Detect which cell encompasses the target text, then output its (X, Y) center coordinate. 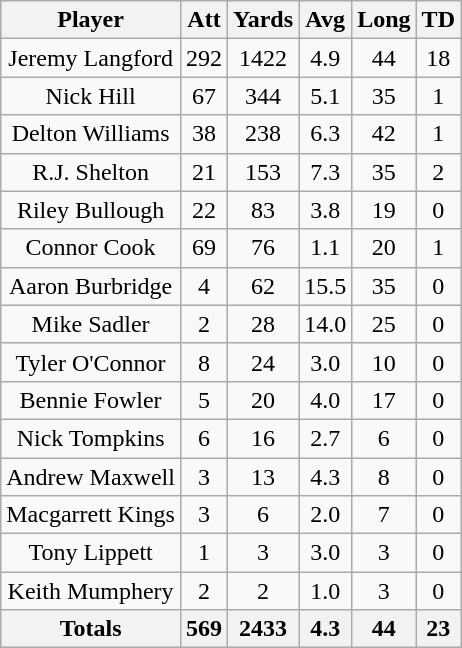
344 (264, 96)
Mike Sadler (91, 324)
238 (264, 134)
10 (384, 362)
Jeremy Langford (91, 58)
Nick Hill (91, 96)
15.5 (326, 286)
5.1 (326, 96)
38 (204, 134)
Player (91, 20)
Tyler O'Connor (91, 362)
76 (264, 248)
28 (264, 324)
4 (204, 286)
4.9 (326, 58)
292 (204, 58)
42 (384, 134)
17 (384, 400)
21 (204, 172)
18 (438, 58)
13 (264, 477)
1.1 (326, 248)
TD (438, 20)
4.0 (326, 400)
Andrew Maxwell (91, 477)
Keith Mumphery (91, 591)
7.3 (326, 172)
16 (264, 438)
67 (204, 96)
1.0 (326, 591)
1422 (264, 58)
Riley Bullough (91, 210)
22 (204, 210)
Long (384, 20)
Bennie Fowler (91, 400)
Nick Tompkins (91, 438)
569 (204, 629)
Delton Williams (91, 134)
Totals (91, 629)
62 (264, 286)
3.8 (326, 210)
153 (264, 172)
25 (384, 324)
2433 (264, 629)
Att (204, 20)
2.7 (326, 438)
Yards (264, 20)
Tony Lippett (91, 553)
14.0 (326, 324)
5 (204, 400)
19 (384, 210)
Macgarrett Kings (91, 515)
23 (438, 629)
Connor Cook (91, 248)
69 (204, 248)
6.3 (326, 134)
83 (264, 210)
7 (384, 515)
R.J. Shelton (91, 172)
2.0 (326, 515)
Avg (326, 20)
24 (264, 362)
Aaron Burbridge (91, 286)
